Locate the cell with the specified text and output its (x, y) center coordinate. 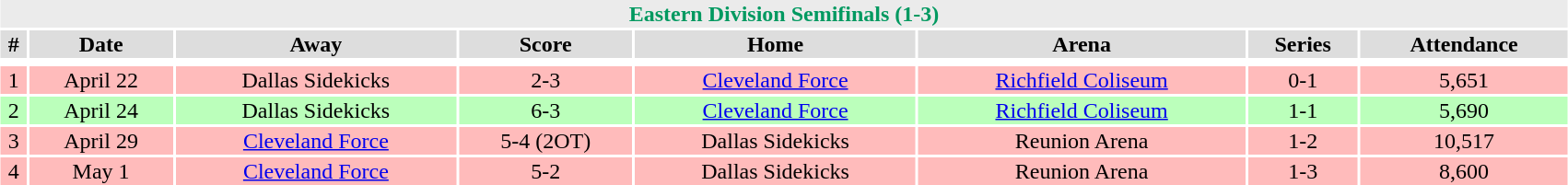
6-3 (545, 110)
5,651 (1464, 80)
5-4 (2OT) (545, 141)
1-1 (1303, 110)
5,690 (1464, 110)
3 (14, 141)
Series (1303, 44)
April 22 (101, 80)
Home (776, 44)
April 24 (101, 110)
Date (101, 44)
1-2 (1303, 141)
Away (317, 44)
April 29 (101, 141)
0-1 (1303, 80)
Eastern Division Semifinals (1-3) (784, 14)
1 (14, 80)
2 (14, 110)
# (14, 44)
Arena (1082, 44)
1-3 (1303, 171)
2-3 (545, 80)
10,517 (1464, 141)
Score (545, 44)
5-2 (545, 171)
4 (14, 171)
8,600 (1464, 171)
May 1 (101, 171)
Attendance (1464, 44)
